Capture the cell that displays the provided text and extract its (X, Y) central coordinate. 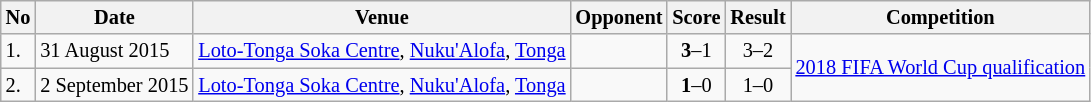
1. (18, 51)
Venue (382, 17)
Score (696, 17)
2 September 2015 (114, 85)
Date (114, 17)
3–1 (696, 51)
No (18, 17)
Result (758, 17)
Competition (941, 17)
3–2 (758, 51)
2. (18, 85)
31 August 2015 (114, 51)
2018 FIFA World Cup qualification (941, 68)
Opponent (618, 17)
